Locate the cell with the specified text and output its [X, Y] center coordinate. 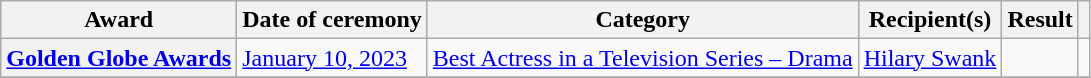
January 10, 2023 [332, 58]
Category [642, 20]
Date of ceremony [332, 20]
Award [119, 20]
Golden Globe Awards [119, 58]
Recipient(s) [930, 20]
Hilary Swank [930, 58]
Best Actress in a Television Series – Drama [642, 58]
Result [1040, 20]
